Capture the cell that displays the provided text and extract its (x, y) central coordinate. 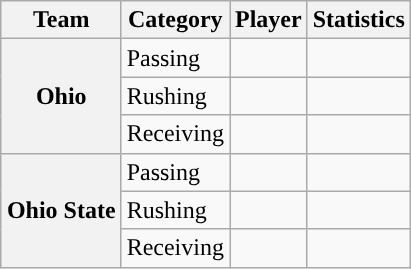
Ohio (61, 96)
Team (61, 20)
Category (175, 20)
Statistics (358, 20)
Ohio State (61, 210)
Player (269, 20)
